Identify which cell holds the provided text, then report its [X, Y] central coordinate. 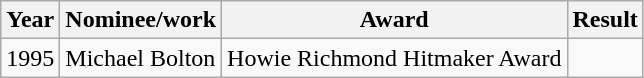
Year [30, 20]
Howie Richmond Hitmaker Award [394, 58]
Michael Bolton [141, 58]
Result [605, 20]
Award [394, 20]
1995 [30, 58]
Nominee/work [141, 20]
